Pinpoint the cell where the given text exists, returning its (x, y) midpoint coordinate. 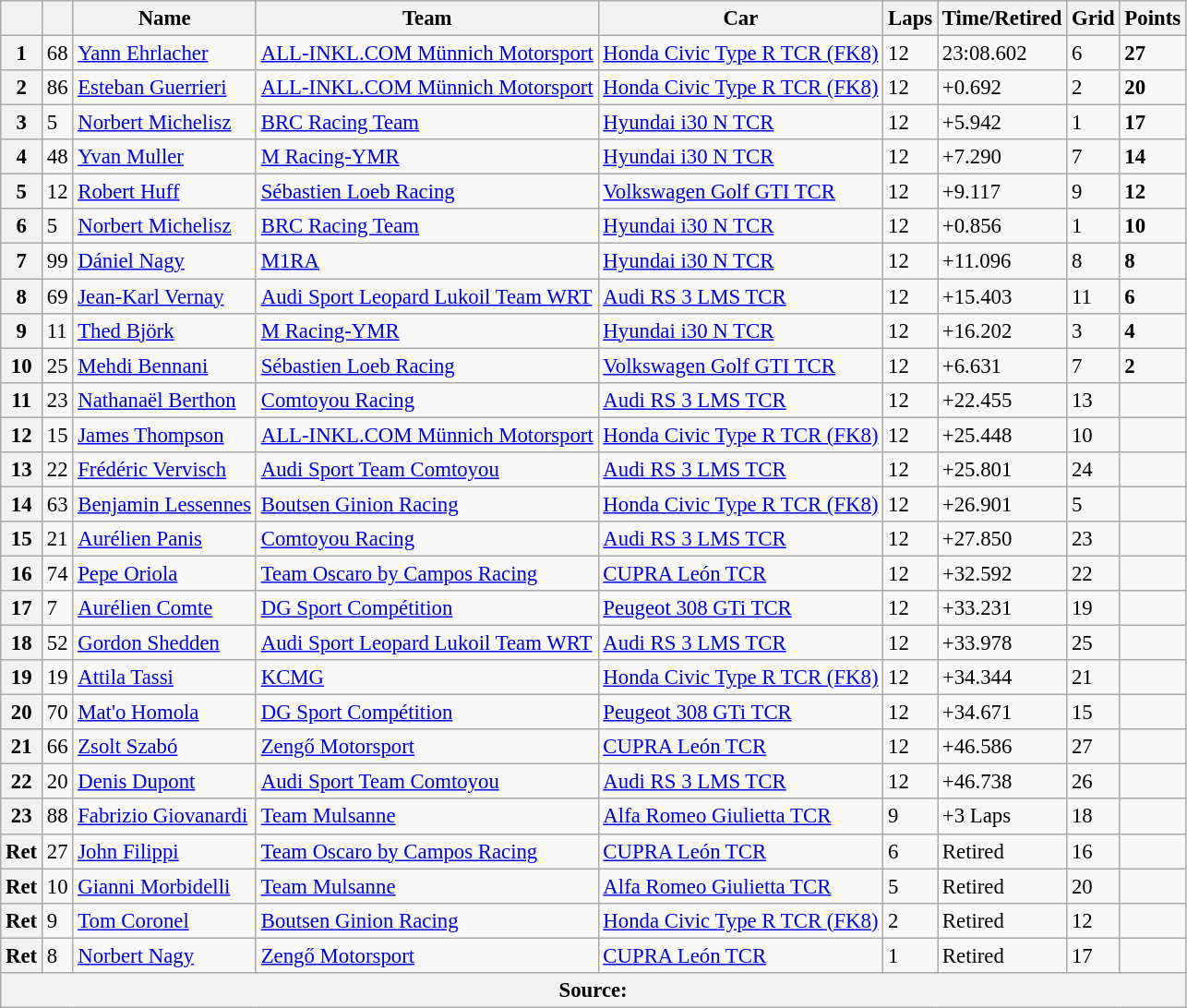
Yvan Muller (164, 157)
Time/Retired (1002, 18)
Tom Coronel (164, 920)
Gordon Shedden (164, 643)
+22.455 (1002, 400)
Benjamin Lessennes (164, 504)
Nathanaël Berthon (164, 400)
Esteban Guerrieri (164, 88)
52 (57, 643)
+15.403 (1002, 296)
23:08.602 (1002, 54)
66 (57, 747)
24 (1093, 470)
48 (57, 157)
+7.290 (1002, 157)
Yann Ehrlacher (164, 54)
+25.448 (1002, 435)
Zsolt Szabó (164, 747)
Robert Huff (164, 192)
+0.856 (1002, 226)
KCMG (426, 678)
26 (1093, 782)
Laps (910, 18)
Gianni Morbidelli (164, 886)
+33.231 (1002, 608)
+11.096 (1002, 261)
John Filippi (164, 851)
70 (57, 713)
68 (57, 54)
+9.117 (1002, 192)
99 (57, 261)
Points (1152, 18)
Mehdi Bennani (164, 366)
M1RA (426, 261)
Source: (593, 990)
Fabrizio Giovanardi (164, 817)
Jean-Karl Vernay (164, 296)
Grid (1093, 18)
+3 Laps (1002, 817)
Attila Tassi (164, 678)
+34.671 (1002, 713)
69 (57, 296)
63 (57, 504)
+32.592 (1002, 573)
Car (740, 18)
Aurélien Comte (164, 608)
74 (57, 573)
+46.586 (1002, 747)
86 (57, 88)
+27.850 (1002, 539)
Thed Björk (164, 330)
Norbert Nagy (164, 955)
Denis Dupont (164, 782)
+34.344 (1002, 678)
Mat'o Homola (164, 713)
+26.901 (1002, 504)
+33.978 (1002, 643)
+6.631 (1002, 366)
+0.692 (1002, 88)
88 (57, 817)
Dániel Nagy (164, 261)
+25.801 (1002, 470)
+46.738 (1002, 782)
Name (164, 18)
+5.942 (1002, 123)
Aurélien Panis (164, 539)
Pepe Oriola (164, 573)
Frédéric Vervisch (164, 470)
James Thompson (164, 435)
Team (426, 18)
+16.202 (1002, 330)
